Return the [X, Y] coordinate for the center point of the cell that contains the specified text.  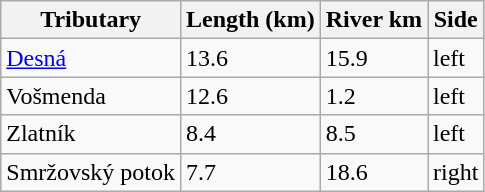
right [456, 172]
15.9 [374, 58]
8.4 [250, 134]
River km [374, 20]
Zlatník [91, 134]
8.5 [374, 134]
18.6 [374, 172]
Tributary [91, 20]
12.6 [250, 96]
Side [456, 20]
Desná [91, 58]
1.2 [374, 96]
7.7 [250, 172]
Smržovský potok [91, 172]
13.6 [250, 58]
Vošmenda [91, 96]
Length (km) [250, 20]
